Identify which cell holds the provided text, then report its [X, Y] central coordinate. 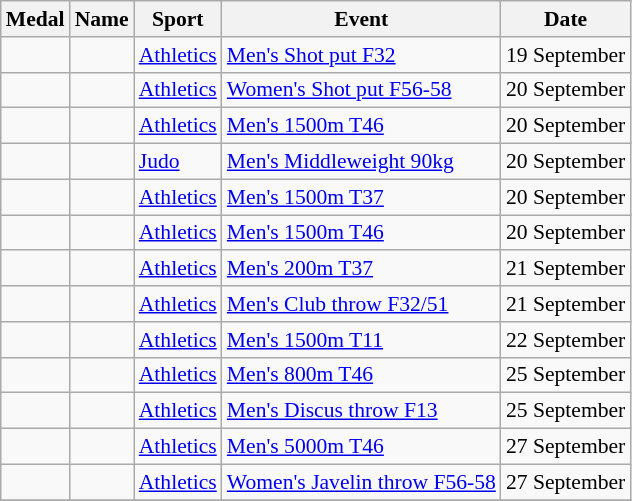
Men's Shot put F32 [362, 55]
Name [102, 19]
Men's 1500m T37 [362, 197]
Judo [178, 162]
Medal [36, 19]
Men's 5000m T46 [362, 447]
22 September [566, 340]
Men's 1500m T11 [362, 340]
Women's Javelin throw F56-58 [362, 482]
Men's 800m T46 [362, 375]
Event [362, 19]
19 September [566, 55]
Women's Shot put F56-58 [362, 90]
Men's Middleweight 90kg [362, 162]
Men's Club throw F32/51 [362, 304]
Men's Discus throw F13 [362, 411]
Men's 200m T37 [362, 269]
Sport [178, 19]
Date [566, 19]
